Determine the (X, Y) coordinate at the center of the cell enclosing the given text.  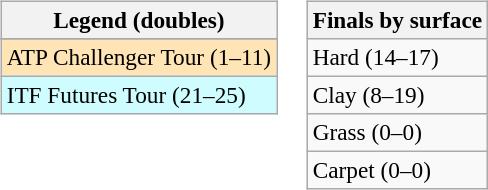
ATP Challenger Tour (1–11) (138, 57)
Legend (doubles) (138, 20)
Hard (14–17) (397, 57)
Carpet (0–0) (397, 171)
Clay (8–19) (397, 95)
Finals by surface (397, 20)
Grass (0–0) (397, 133)
ITF Futures Tour (21–25) (138, 95)
